Determine the [X, Y] coordinate at the center of the cell enclosing the given text.  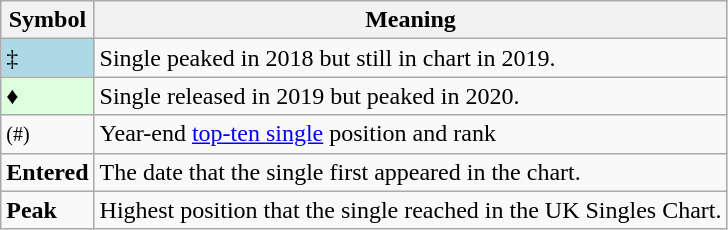
‡ [48, 58]
♦ [48, 96]
Entered [48, 172]
Single peaked in 2018 but still in chart in 2019. [410, 58]
Highest position that the single reached in the UK Singles Chart. [410, 210]
Symbol [48, 20]
Single released in 2019 but peaked in 2020. [410, 96]
Year-end top-ten single position and rank [410, 134]
The date that the single first appeared in the chart. [410, 172]
Peak [48, 210]
Meaning [410, 20]
(#) [48, 134]
